Output the (X, Y) coordinate of the center of the cell containing the given text.  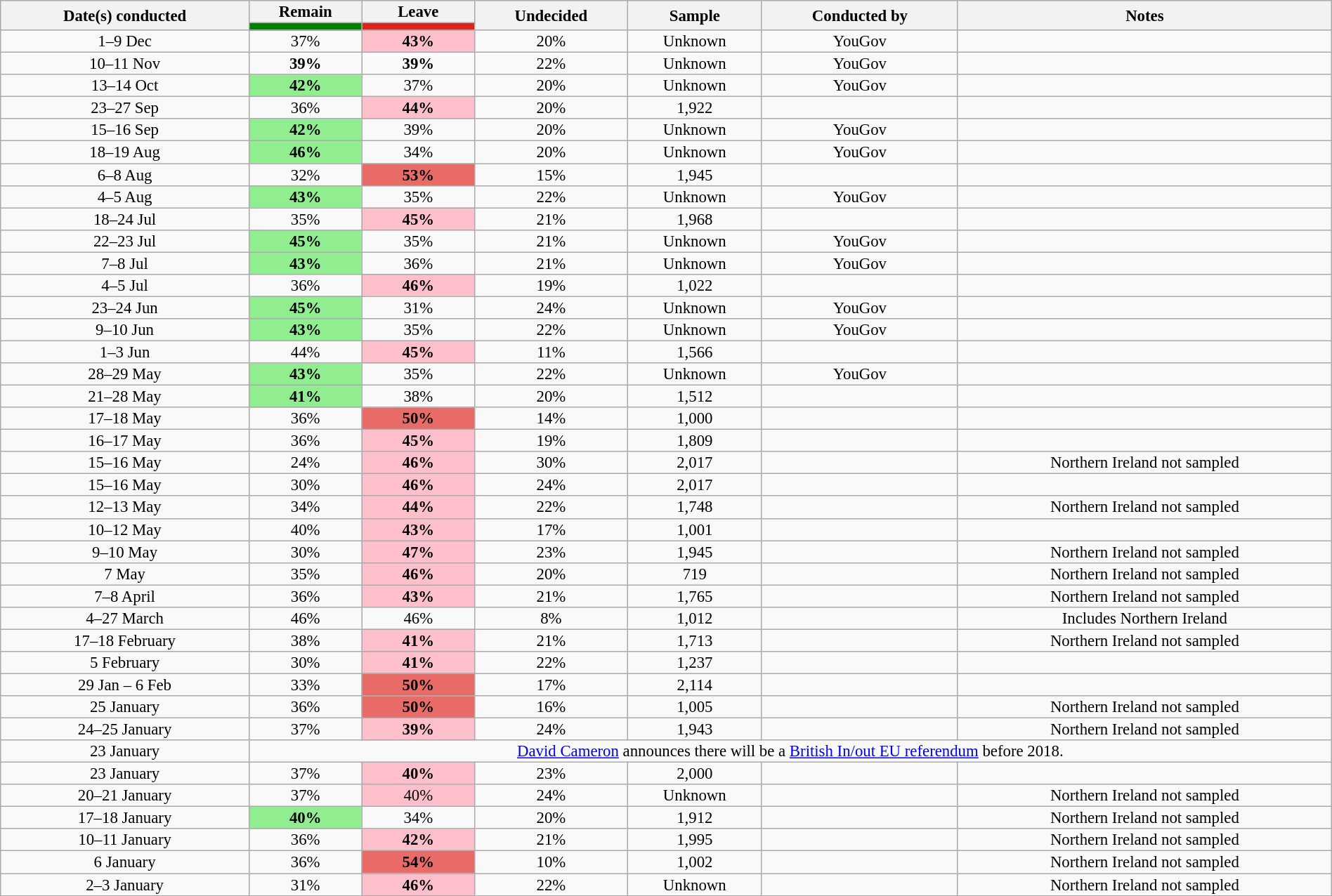
9–10 Jun (125, 330)
1,713 (694, 640)
17–18 May (125, 419)
Conducted by (860, 15)
16–17 May (125, 441)
1–3 Jun (125, 352)
33% (305, 685)
13–14 Oct (125, 86)
1,943 (694, 730)
10–11 Nov (125, 64)
7–8 Jul (125, 263)
1,022 (694, 286)
Includes Northern Ireland (1144, 619)
20–21 January (125, 796)
1,809 (694, 441)
Leave (419, 12)
4–5 Aug (125, 197)
2–3 January (125, 885)
21–28 May (125, 397)
29 Jan – 6 Feb (125, 685)
9–10 May (125, 552)
1,995 (694, 840)
Notes (1144, 15)
1,001 (694, 529)
10% (551, 862)
15–16 Sep (125, 131)
Date(s) conducted (125, 15)
7 May (125, 574)
11% (551, 352)
1,237 (694, 663)
1,002 (694, 862)
14% (551, 419)
1,912 (694, 818)
7–8 April (125, 596)
1,748 (694, 508)
25 January (125, 707)
1,566 (694, 352)
1,512 (694, 397)
47% (419, 552)
6 January (125, 862)
17–18 January (125, 818)
8% (551, 619)
32% (305, 175)
1,005 (694, 707)
12–13 May (125, 508)
22–23 Jul (125, 241)
1,012 (694, 619)
Sample (694, 15)
10–11 January (125, 840)
15% (551, 175)
1,968 (694, 219)
4–27 March (125, 619)
2,114 (694, 685)
16% (551, 707)
David Cameron announces there will be a British In/out EU referendum before 2018. (790, 751)
23–24 Jun (125, 308)
Remain (305, 12)
1,000 (694, 419)
53% (419, 175)
4–5 Jul (125, 286)
1–9 Dec (125, 41)
28–29 May (125, 374)
54% (419, 862)
10–12 May (125, 529)
17–18 February (125, 640)
18–24 Jul (125, 219)
719 (694, 574)
5 February (125, 663)
1,765 (694, 596)
24–25 January (125, 730)
2,000 (694, 774)
18–19 Aug (125, 152)
1,922 (694, 108)
6–8 Aug (125, 175)
Undecided (551, 15)
23–27 Sep (125, 108)
